Detect which cell encompasses the target text, then output its (x, y) center coordinate. 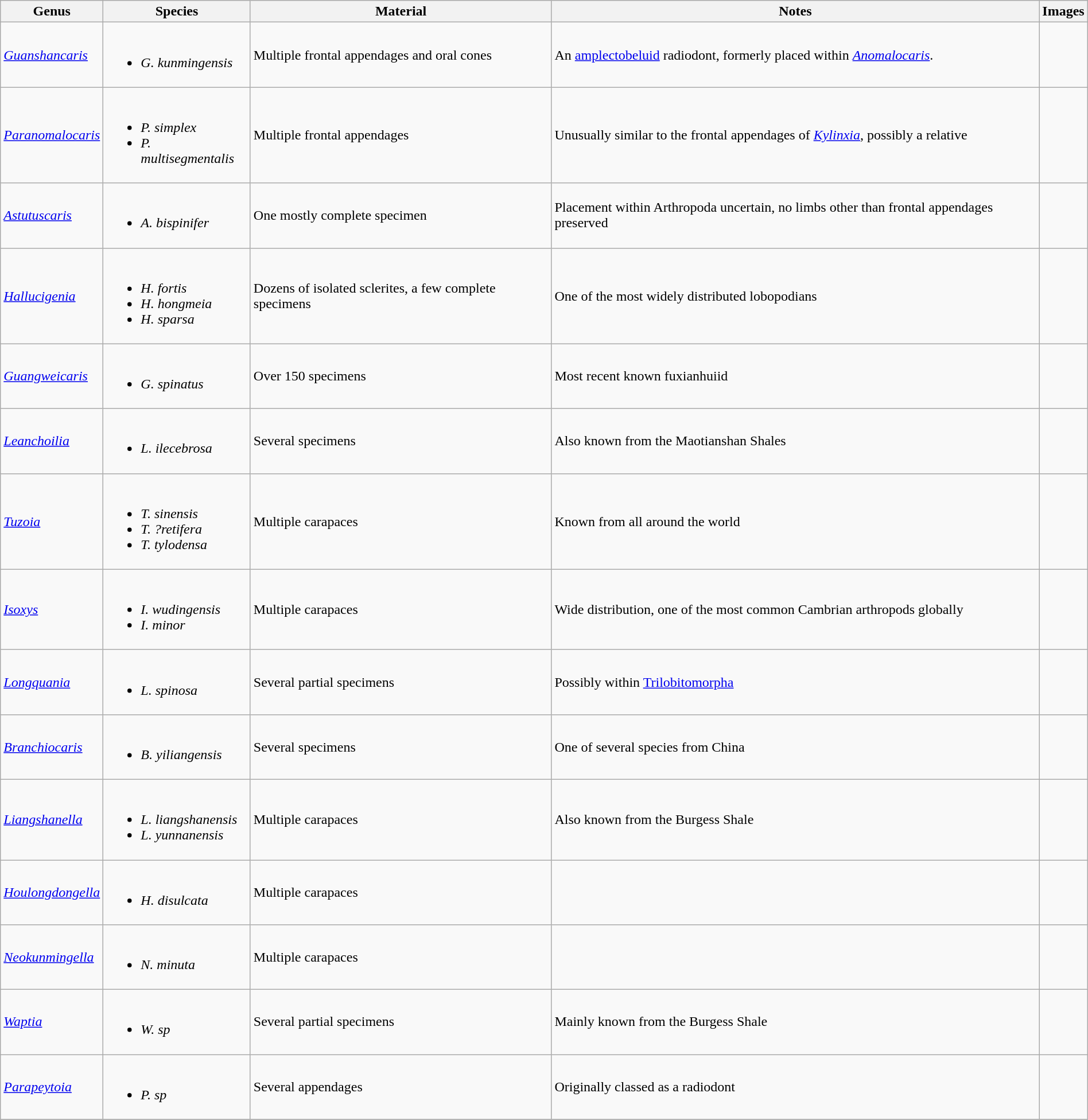
Dozens of isolated sclerites, a few complete specimens (401, 296)
Isoxys (52, 609)
Multiple frontal appendages and oral cones (401, 55)
Possibly within Trilobitomorpha (795, 682)
Hallucigenia (52, 296)
Known from all around the world (795, 521)
P. sp (177, 1087)
G. spinatus (177, 376)
Houlongdongella (52, 892)
L. liangshanensisL. yunnanensis (177, 819)
Also known from the Burgess Shale (795, 819)
Notes (795, 11)
Guangweicaris (52, 376)
Unusually similar to the frontal appendages of Kylinxia, possibly a relative (795, 135)
Paranomalocaris (52, 135)
Material (401, 11)
Originally classed as a radiodont (795, 1087)
Neokunmingella (52, 957)
Waptia (52, 1022)
One of the most widely distributed lobopodians (795, 296)
Over 150 specimens (401, 376)
I. wudingensisI. minor (177, 609)
W. sp (177, 1022)
Placement within Arthropoda uncertain, no limbs other than frontal appendages preserved (795, 216)
Tuzoia (52, 521)
T. sinensisT. ?retiferaT. tylodensa (177, 521)
Longquania (52, 682)
Most recent known fuxianhuiid (795, 376)
A. bispinifer (177, 216)
Branchiocaris (52, 747)
P. simplexP. multisegmentalis (177, 135)
Wide distribution, one of the most common Cambrian arthropods globally (795, 609)
B. yiliangensis (177, 747)
H. fortisH. hongmeiaH. sparsa (177, 296)
Genus (52, 11)
H. disulcata (177, 892)
Also known from the Maotianshan Shales (795, 441)
Images (1063, 11)
N. minuta (177, 957)
Multiple frontal appendages (401, 135)
One mostly complete specimen (401, 216)
Mainly known from the Burgess Shale (795, 1022)
L. ilecebrosa (177, 441)
One of several species from China (795, 747)
Several appendages (401, 1087)
Liangshanella (52, 819)
G. kunmingensis (177, 55)
Astutuscaris (52, 216)
Guanshancaris (52, 55)
Leanchoilia (52, 441)
Species (177, 11)
An amplectobeluid radiodont, formerly placed within Anomalocaris. (795, 55)
Parapeytoia (52, 1087)
L. spinosa (177, 682)
